Pinpoint the cell where the given text exists, returning its (X, Y) midpoint coordinate. 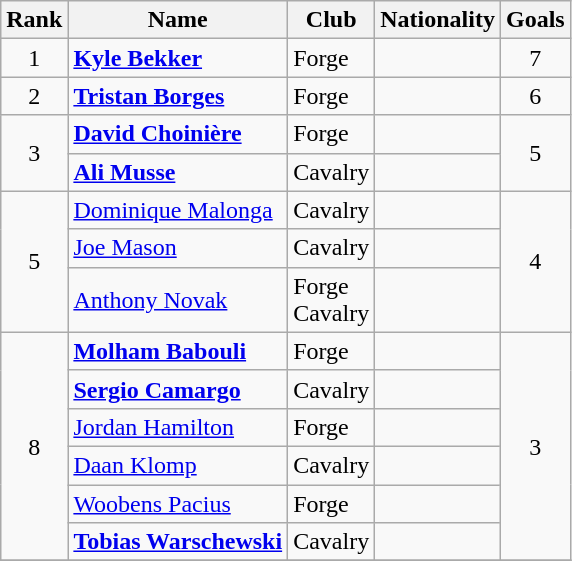
Anthony Novak (178, 300)
David Choinière (178, 134)
Tristan Borges (178, 96)
Club (332, 20)
Dominique Malonga (178, 210)
Jordan Hamilton (178, 427)
Name (178, 20)
Joe Mason (178, 248)
Sergio Camargo (178, 389)
Woobens Pacius (178, 503)
Rank (34, 20)
Kyle Bekker (178, 58)
2 (34, 96)
Nationality (438, 20)
Molham Babouli (178, 351)
Tobias Warschewski (178, 542)
Daan Klomp (178, 465)
ForgeCavalry (332, 300)
6 (535, 96)
8 (34, 446)
7 (535, 58)
1 (34, 58)
4 (535, 262)
Goals (535, 20)
Ali Musse (178, 172)
